Pinpoint the cell where the given text exists, returning its [X, Y] midpoint coordinate. 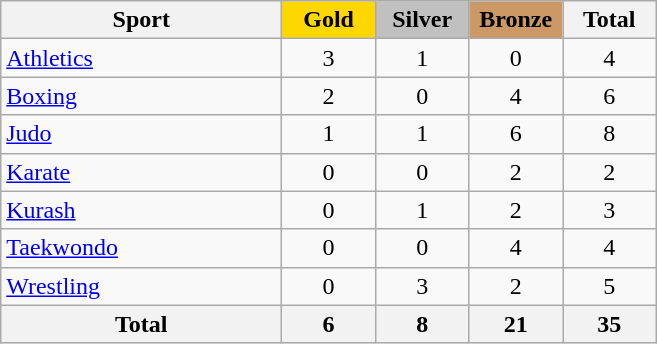
Bronze [516, 20]
Boxing [142, 96]
Silver [422, 20]
21 [516, 324]
Karate [142, 172]
5 [609, 286]
Sport [142, 20]
35 [609, 324]
Gold [329, 20]
Judo [142, 134]
Taekwondo [142, 248]
Athletics [142, 58]
Wrestling [142, 286]
Kurash [142, 210]
